From the cell containing the given text, extract its center point as (x, y) coordinate. 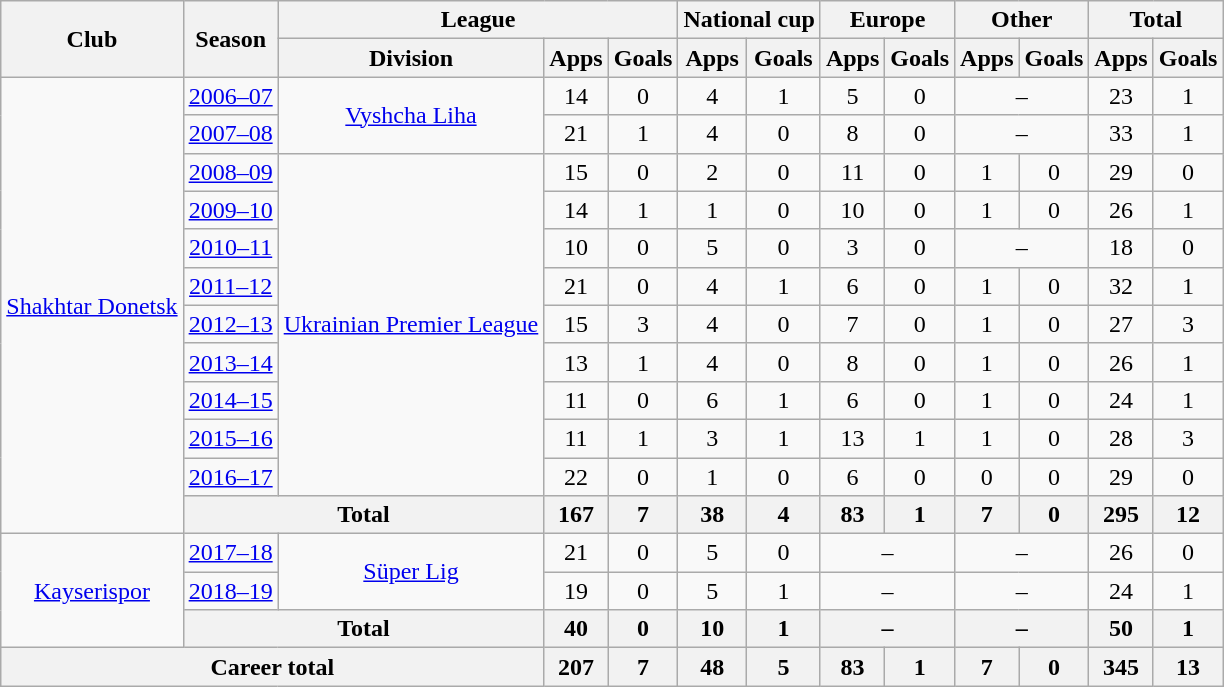
Club (92, 39)
40 (576, 629)
Other (1022, 20)
23 (1121, 96)
32 (1121, 286)
2010–11 (230, 248)
2017–18 (230, 553)
38 (712, 515)
Kayserispor (92, 591)
2007–08 (230, 134)
50 (1121, 629)
12 (1188, 515)
22 (576, 477)
Europe (887, 20)
48 (712, 667)
Season (230, 39)
207 (576, 667)
2018–19 (230, 591)
2013–14 (230, 362)
2014–15 (230, 400)
Ukrainian Premier League (411, 324)
2009–10 (230, 210)
295 (1121, 515)
167 (576, 515)
League (478, 20)
2006–07 (230, 96)
27 (1121, 324)
Süper Lig (411, 572)
19 (576, 591)
Vyshcha Liha (411, 115)
2012–13 (230, 324)
28 (1121, 438)
345 (1121, 667)
18 (1121, 248)
2015–16 (230, 438)
2 (712, 172)
2008–09 (230, 172)
Career total (272, 667)
National cup (749, 20)
2016–17 (230, 477)
Shakhtar Donetsk (92, 306)
Division (411, 58)
33 (1121, 134)
2011–12 (230, 286)
